Capture the cell that displays the provided text and extract its (x, y) central coordinate. 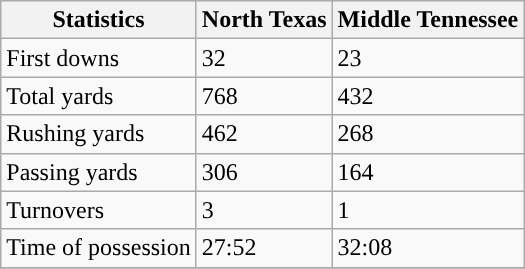
North Texas (264, 20)
27:52 (264, 248)
Turnovers (99, 210)
268 (428, 134)
1 (428, 210)
3 (264, 210)
Statistics (99, 20)
164 (428, 172)
32:08 (428, 248)
Passing yards (99, 172)
306 (264, 172)
768 (264, 96)
First downs (99, 58)
32 (264, 58)
Total yards (99, 96)
Time of possession (99, 248)
462 (264, 134)
Middle Tennessee (428, 20)
432 (428, 96)
23 (428, 58)
Rushing yards (99, 134)
